Provide the (x, y) coordinate of the cell's center where the given text is located.  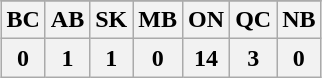
AB (67, 20)
NB (299, 20)
SK (112, 20)
3 (254, 58)
MB (158, 20)
ON (206, 20)
QC (254, 20)
14 (206, 58)
BC (23, 20)
